Output the [X, Y] coordinate of the center of the cell containing the given text.  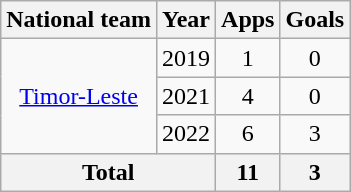
Total [108, 172]
Timor-Leste [79, 96]
4 [248, 96]
Year [186, 20]
National team [79, 20]
11 [248, 172]
Apps [248, 20]
2022 [186, 134]
2019 [186, 58]
1 [248, 58]
2021 [186, 96]
6 [248, 134]
Goals [315, 20]
